Extract the (X, Y) coordinate from the center of the cell holding the provided text.  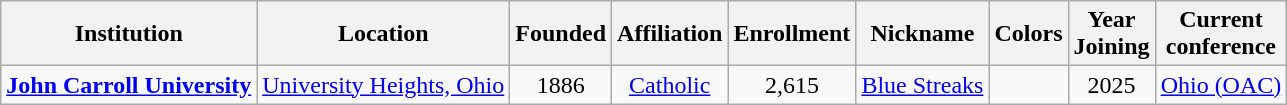
Founded (561, 34)
2025 (1112, 85)
Affiliation (670, 34)
Ohio (OAC) (1221, 85)
Currentconference (1221, 34)
Catholic (670, 85)
YearJoining (1112, 34)
Colors (1028, 34)
Institution (129, 34)
Nickname (922, 34)
2,615 (792, 85)
John Carroll University (129, 85)
1886 (561, 85)
University Heights, Ohio (384, 85)
Enrollment (792, 34)
Location (384, 34)
Blue Streaks (922, 85)
